Provide the [x, y] coordinate of the cell's center where the given text is located.  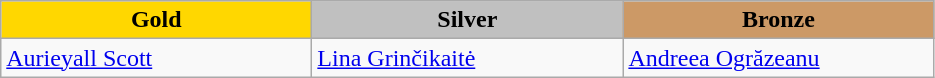
Lina Grinčikaitė [468, 58]
Silver [468, 20]
Bronze [778, 20]
Aurieyall Scott [156, 58]
Gold [156, 20]
Andreea Ogrăzeanu [778, 58]
